Provide the (X, Y) coordinate of the cell's center where the given text is located.  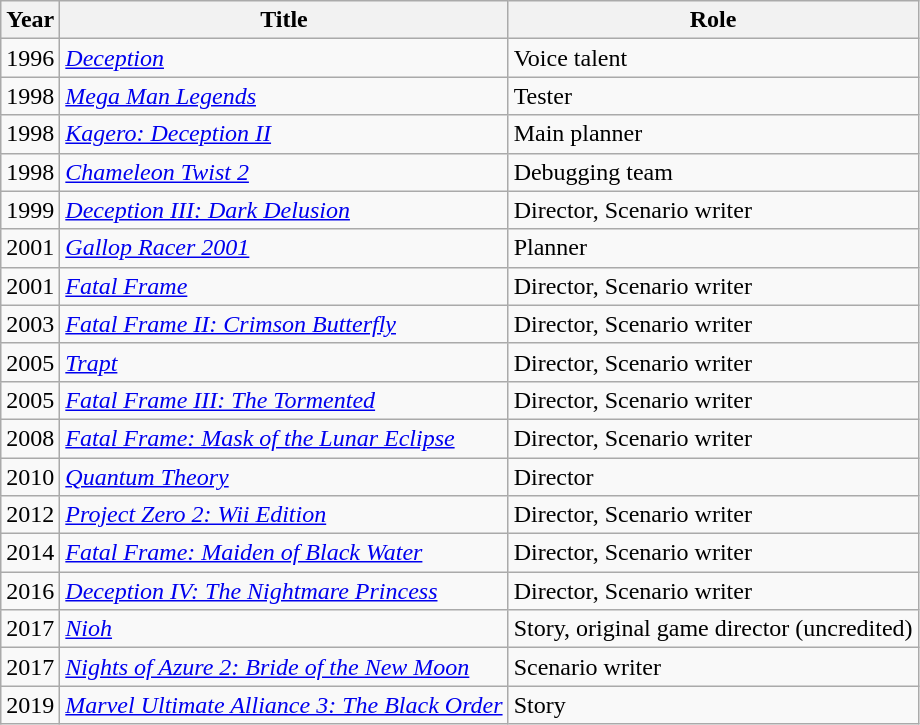
Deception III: Dark Delusion (284, 210)
Main planner (713, 134)
Mega Man Legends (284, 96)
Nights of Azure 2: Bride of the New Moon (284, 667)
2012 (30, 515)
Gallop Racer 2001 (284, 248)
Fatal Frame III: The Tormented (284, 400)
Title (284, 20)
Tester (713, 96)
2019 (30, 705)
Fatal Frame: Maiden of Black Water (284, 553)
Fatal Frame II: Crimson Butterfly (284, 324)
Marvel Ultimate Alliance 3: The Black Order (284, 705)
Fatal Frame: Mask of the Lunar Eclipse (284, 438)
Voice talent (713, 58)
Director (713, 477)
Chameleon Twist 2 (284, 172)
1996 (30, 58)
Kagero: Deception II (284, 134)
1999 (30, 210)
2003 (30, 324)
Debugging team (713, 172)
Quantum Theory (284, 477)
2008 (30, 438)
Planner (713, 248)
Nioh (284, 629)
Deception (284, 58)
Story, original game director (uncredited) (713, 629)
2010 (30, 477)
Story (713, 705)
Deception IV: The Nightmare Princess (284, 591)
2016 (30, 591)
Project Zero 2: Wii Edition (284, 515)
2014 (30, 553)
Scenario writer (713, 667)
Year (30, 20)
Fatal Frame (284, 286)
Trapt (284, 362)
Role (713, 20)
